Determine the (x, y) coordinate at the center of the cell enclosing the given text.  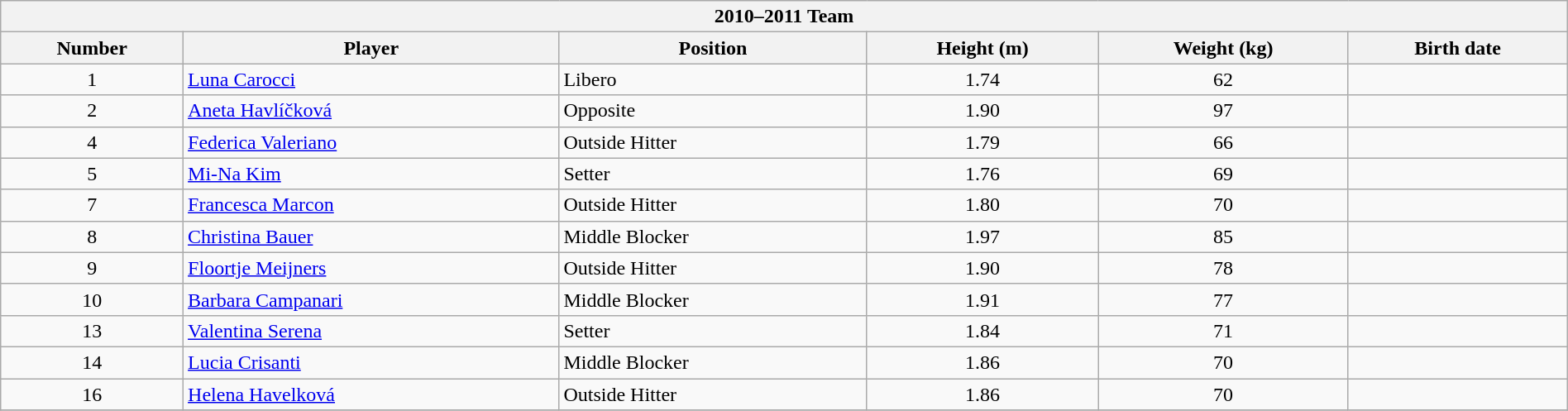
Mi-Na Kim (371, 174)
Lucia Crisanti (371, 362)
Opposite (713, 111)
Floortje Meijners (371, 268)
1.74 (982, 79)
7 (93, 205)
Libero (713, 79)
78 (1223, 268)
85 (1223, 237)
13 (93, 331)
Height (m) (982, 48)
Federica Valeriano (371, 142)
8 (93, 237)
Aneta Havlíčková (371, 111)
77 (1223, 299)
Helena Havelková (371, 394)
Number (93, 48)
1.91 (982, 299)
Weight (kg) (1223, 48)
1.79 (982, 142)
71 (1223, 331)
1.76 (982, 174)
Francesca Marcon (371, 205)
Luna Carocci (371, 79)
1.80 (982, 205)
9 (93, 268)
14 (93, 362)
2010–2011 Team (784, 17)
69 (1223, 174)
10 (93, 299)
62 (1223, 79)
97 (1223, 111)
5 (93, 174)
1.97 (982, 237)
1.84 (982, 331)
1 (93, 79)
66 (1223, 142)
Valentina Serena (371, 331)
Barbara Campanari (371, 299)
4 (93, 142)
Christina Bauer (371, 237)
Player (371, 48)
Birth date (1457, 48)
2 (93, 111)
Position (713, 48)
16 (93, 394)
